Find where the given text appears and provide that cell's center as [x, y] coordinate. 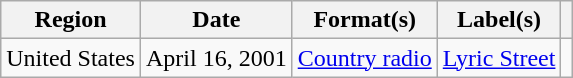
Country radio [364, 58]
April 16, 2001 [216, 58]
Format(s) [364, 20]
Region [71, 20]
Date [216, 20]
Lyric Street [499, 58]
Label(s) [499, 20]
United States [71, 58]
